Return the (x, y) coordinate for the center point of the cell that contains the specified text.  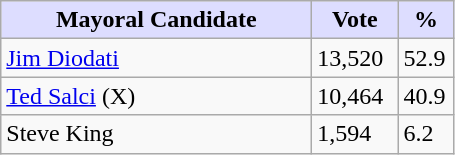
6.2 (426, 134)
Vote (355, 20)
40.9 (426, 96)
1,594 (355, 134)
Steve King (156, 134)
% (426, 20)
10,464 (355, 96)
Mayoral Candidate (156, 20)
Jim Diodati (156, 58)
Ted Salci (X) (156, 96)
13,520 (355, 58)
52.9 (426, 58)
